Identify which cell holds the provided text, then report its (X, Y) central coordinate. 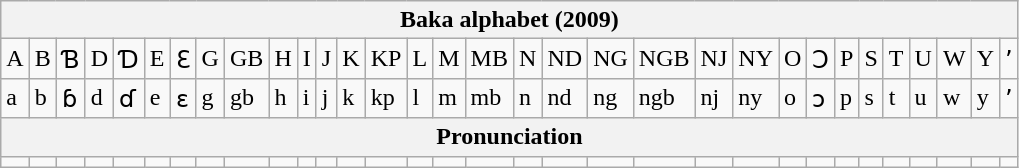
k (351, 98)
M (449, 59)
Ɓ (70, 59)
O (793, 59)
D (99, 59)
U (923, 59)
i (306, 98)
y (985, 98)
Ɗ (130, 59)
Pronunciation (510, 137)
b (42, 98)
p (846, 98)
T (896, 59)
Ɛ (183, 59)
e (157, 98)
l (420, 98)
nj (714, 98)
Y (985, 59)
KP (386, 59)
g (210, 98)
ɔ (821, 98)
m (449, 98)
a (15, 98)
mb (489, 98)
P (846, 59)
N (527, 59)
GB (246, 59)
ny (756, 98)
ngb (664, 98)
NGB (664, 59)
ng (611, 98)
s (871, 98)
t (896, 98)
Baka alphabet (2009) (510, 20)
ɛ (183, 98)
J (326, 59)
j (326, 98)
G (210, 59)
S (871, 59)
L (420, 59)
H (283, 59)
nd (565, 98)
ND (565, 59)
u (923, 98)
NY (756, 59)
kp (386, 98)
W (954, 59)
o (793, 98)
Ɔ (821, 59)
d (99, 98)
w (954, 98)
NJ (714, 59)
I (306, 59)
ɓ (70, 98)
ɗ (130, 98)
E (157, 59)
gb (246, 98)
K (351, 59)
MB (489, 59)
h (283, 98)
n (527, 98)
A (15, 59)
NG (611, 59)
B (42, 59)
